Provide the [x, y] coordinate of the cell's center where the given text is located.  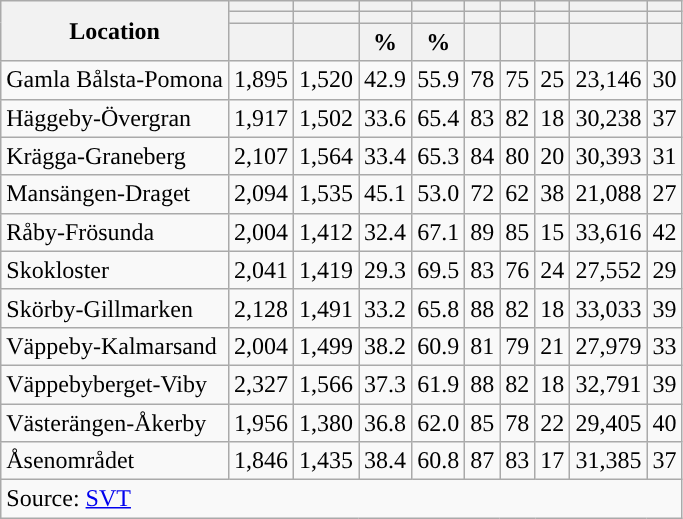
38.4 [386, 461]
32,791 [608, 384]
81 [482, 346]
33.6 [386, 118]
89 [482, 232]
15 [552, 232]
61.9 [438, 384]
1,499 [326, 346]
1,917 [260, 118]
1,419 [326, 270]
Gamla Bålsta-Pomona [115, 80]
Krägga-Graneberg [115, 156]
Skörby-Gillmarken [115, 308]
1,566 [326, 384]
Åsenområdet [115, 461]
33.2 [386, 308]
29 [664, 270]
Source: SVT [342, 499]
Väppebyberget-Viby [115, 384]
65.4 [438, 118]
33 [664, 346]
1,491 [326, 308]
87 [482, 461]
31 [664, 156]
29,405 [608, 423]
1,380 [326, 423]
76 [518, 270]
36.8 [386, 423]
33.4 [386, 156]
24 [552, 270]
27,552 [608, 270]
1,846 [260, 461]
65.3 [438, 156]
42 [664, 232]
29.3 [386, 270]
27 [664, 194]
72 [482, 194]
79 [518, 346]
33,616 [608, 232]
80 [518, 156]
38.2 [386, 346]
2,107 [260, 156]
60.8 [438, 461]
1,502 [326, 118]
62.0 [438, 423]
20 [552, 156]
Skokloster [115, 270]
55.9 [438, 80]
25 [552, 80]
23,146 [608, 80]
32.4 [386, 232]
22 [552, 423]
31,385 [608, 461]
1,535 [326, 194]
1,956 [260, 423]
27,979 [608, 346]
42.9 [386, 80]
21,088 [608, 194]
17 [552, 461]
30,238 [608, 118]
65.8 [438, 308]
53.0 [438, 194]
Råby-Frösunda [115, 232]
Häggeby-Övergran [115, 118]
2,041 [260, 270]
Västerängen-Åkerby [115, 423]
40 [664, 423]
67.1 [438, 232]
Väppeby-Kalmarsand [115, 346]
30 [664, 80]
30,393 [608, 156]
69.5 [438, 270]
1,895 [260, 80]
62 [518, 194]
2,128 [260, 308]
1,435 [326, 461]
37.3 [386, 384]
21 [552, 346]
Location [115, 31]
38 [552, 194]
2,327 [260, 384]
45.1 [386, 194]
2,094 [260, 194]
1,564 [326, 156]
84 [482, 156]
1,520 [326, 80]
60.9 [438, 346]
75 [518, 80]
33,033 [608, 308]
Mansängen-Draget [115, 194]
1,412 [326, 232]
